From the cell containing the given text, extract its center point as (X, Y) coordinate. 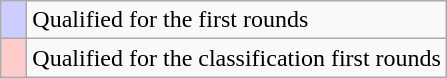
Qualified for the classification first rounds (237, 58)
Qualified for the first rounds (237, 20)
